Return (x, y) of the center of cell containing provided text 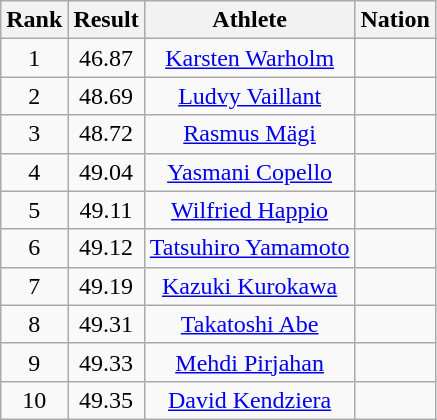
49.12 (106, 248)
Tatsuhiro Yamamoto (250, 248)
6 (34, 248)
Result (106, 20)
David Kendziera (250, 400)
4 (34, 172)
7 (34, 286)
10 (34, 400)
Kazuki Kurokawa (250, 286)
49.19 (106, 286)
Yasmani Copello (250, 172)
49.04 (106, 172)
2 (34, 96)
Ludvy Vaillant (250, 96)
Nation (395, 20)
8 (34, 324)
49.35 (106, 400)
Wilfried Happio (250, 210)
49.11 (106, 210)
Takatoshi Abe (250, 324)
1 (34, 58)
Rasmus Mägi (250, 134)
49.33 (106, 362)
46.87 (106, 58)
Karsten Warholm (250, 58)
3 (34, 134)
5 (34, 210)
48.72 (106, 134)
Mehdi Pirjahan (250, 362)
48.69 (106, 96)
Athlete (250, 20)
9 (34, 362)
Rank (34, 20)
49.31 (106, 324)
